Extract the (x, y) coordinate from the center of the cell holding the provided text.  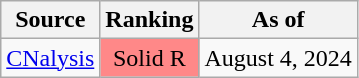
Ranking (150, 20)
CNalysis (50, 58)
As of (278, 20)
Solid R (150, 58)
Source (50, 20)
August 4, 2024 (278, 58)
